Output the [X, Y] coordinate of the center of the cell containing the given text.  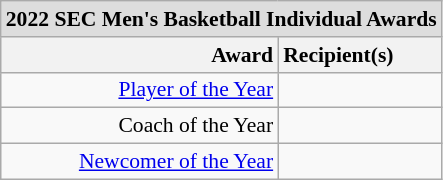
Coach of the Year [140, 126]
Award [140, 55]
Recipient(s) [360, 55]
Player of the Year [140, 90]
2022 SEC Men's Basketball Individual Awards [222, 19]
Newcomer of the Year [140, 162]
